Extract the [x, y] coordinate from the center of the cell holding the provided text.  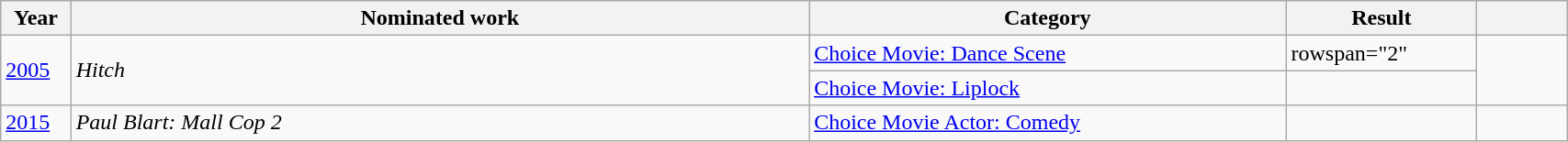
2015 [36, 123]
Year [36, 18]
Category [1047, 18]
Choice Movie: Dance Scene [1047, 53]
Hitch [439, 71]
Nominated work [439, 18]
rowspan="2" [1382, 53]
Choice Movie: Liplock [1047, 88]
Result [1382, 18]
Choice Movie Actor: Comedy [1047, 123]
2005 [36, 71]
Paul Blart: Mall Cop 2 [439, 123]
